For the text-containing cell, return its midpoint in (X, Y) coordinate format. 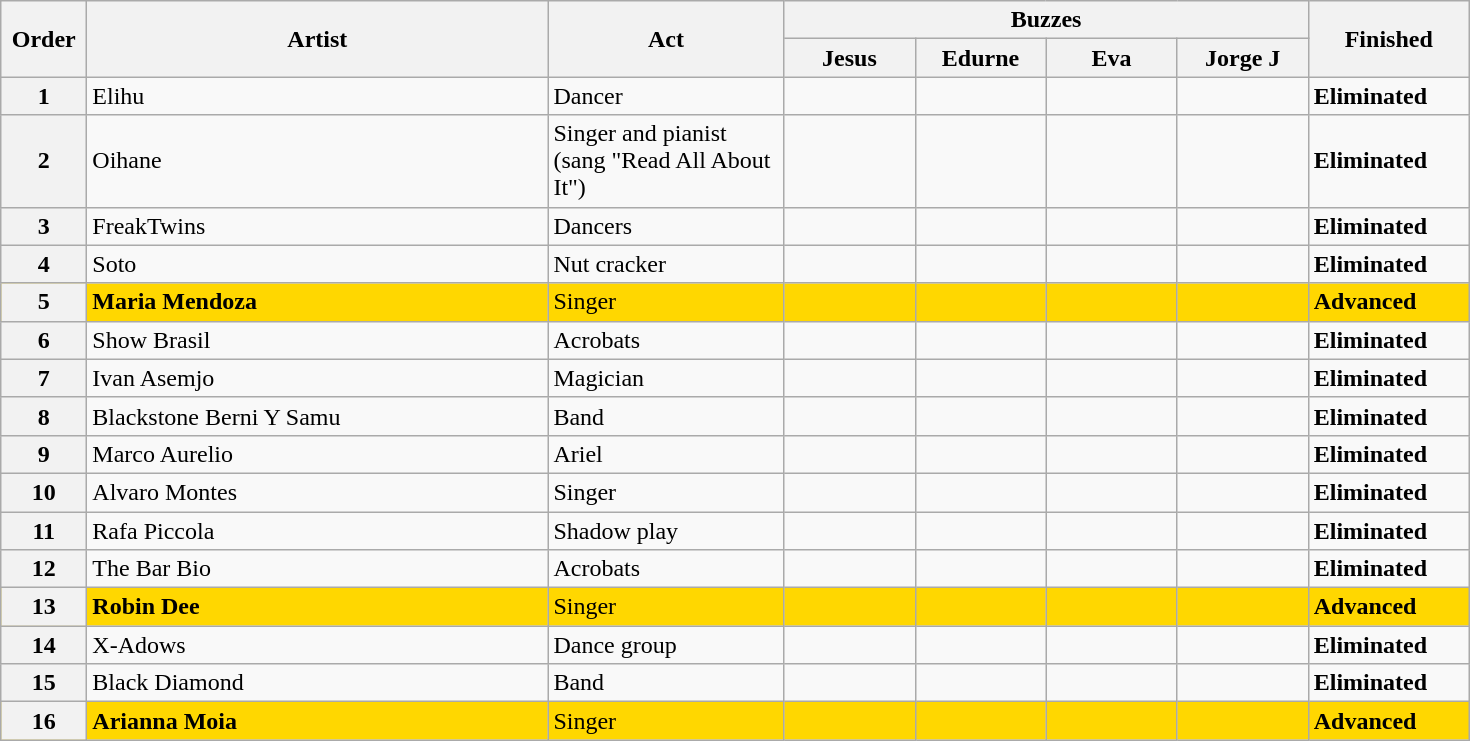
9 (44, 454)
Alvaro Montes (318, 492)
1 (44, 96)
Rafa Piccola (318, 531)
14 (44, 645)
Order (44, 39)
Jesus (850, 58)
Act (666, 39)
13 (44, 607)
Robin Dee (318, 607)
Jorge J (1242, 58)
7 (44, 378)
Elihu (318, 96)
8 (44, 416)
Dancers (666, 226)
5 (44, 302)
Marco Aurelio (318, 454)
2 (44, 161)
16 (44, 721)
Dancer (666, 96)
11 (44, 531)
10 (44, 492)
Ariel (666, 454)
Artist (318, 39)
Soto (318, 264)
6 (44, 340)
4 (44, 264)
Magician (666, 378)
Ivan Asemjo (318, 378)
Blackstone Berni Y Samu (318, 416)
Black Diamond (318, 683)
Oihane (318, 161)
Nut cracker (666, 264)
15 (44, 683)
3 (44, 226)
Arianna Moia (318, 721)
X-Adows (318, 645)
Finished (1388, 39)
Dance group (666, 645)
Show Brasil (318, 340)
FreakTwins (318, 226)
The Bar Bio (318, 569)
Shadow play (666, 531)
12 (44, 569)
Buzzes (1046, 20)
Edurne (980, 58)
Singer and pianist (sang "Read All About It") (666, 161)
Maria Mendoza (318, 302)
Eva (1112, 58)
